For the text-containing cell, return its midpoint in (x, y) coordinate format. 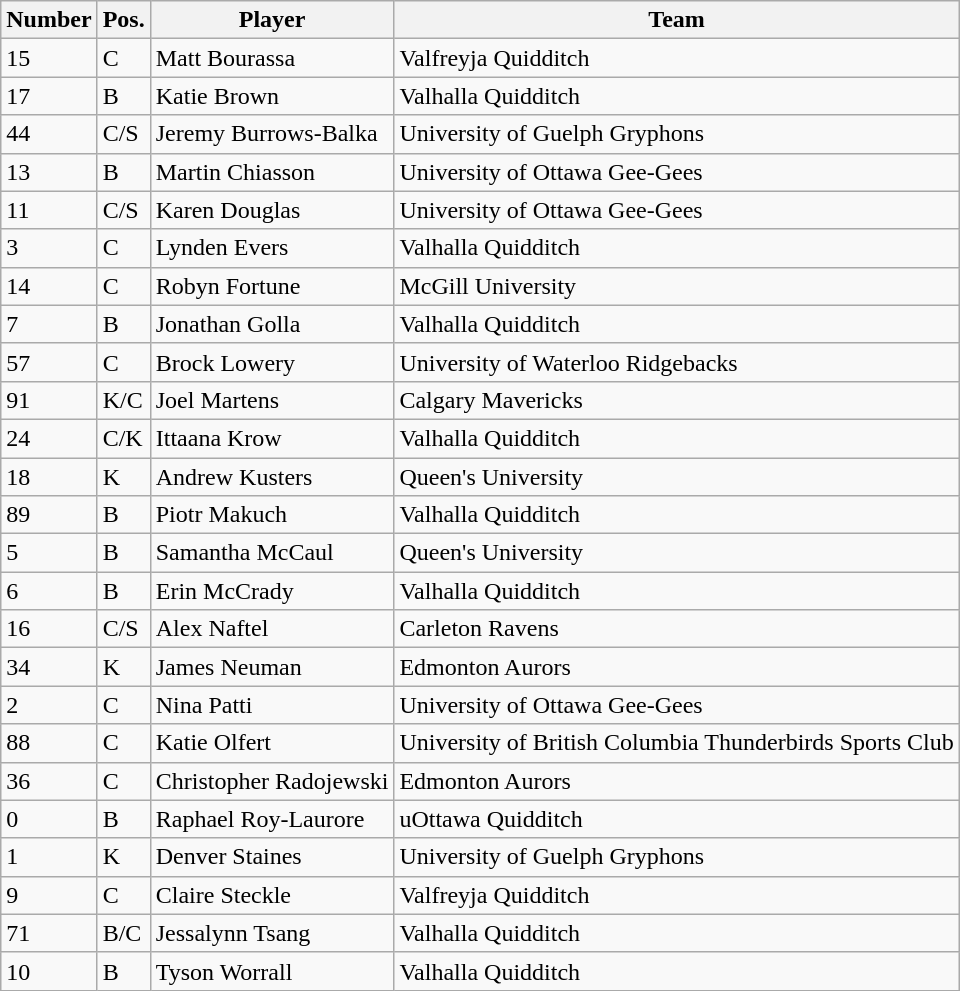
Claire Steckle (272, 895)
Tyson Worrall (272, 971)
James Neuman (272, 667)
Matt Bourassa (272, 58)
11 (49, 210)
14 (49, 286)
Samantha McCaul (272, 553)
Alex Naftel (272, 629)
44 (49, 134)
71 (49, 933)
Player (272, 20)
Number (49, 20)
B/C (124, 933)
Christopher Radojewski (272, 781)
Raphael Roy-Laurore (272, 819)
5 (49, 553)
Jeremy Burrows-Balka (272, 134)
3 (49, 248)
24 (49, 438)
McGill University (676, 286)
16 (49, 629)
University of Waterloo Ridgebacks (676, 362)
Denver Staines (272, 857)
2 (49, 705)
34 (49, 667)
Katie Brown (272, 96)
88 (49, 743)
Carleton Ravens (676, 629)
15 (49, 58)
6 (49, 591)
0 (49, 819)
1 (49, 857)
Ittaana Krow (272, 438)
Brock Lowery (272, 362)
Karen Douglas (272, 210)
K/C (124, 400)
13 (49, 172)
57 (49, 362)
89 (49, 515)
Calgary Mavericks (676, 400)
uOttawa Quidditch (676, 819)
Piotr Makuch (272, 515)
10 (49, 971)
Jessalynn Tsang (272, 933)
University of British Columbia Thunderbirds Sports Club (676, 743)
9 (49, 895)
Lynden Evers (272, 248)
Joel Martens (272, 400)
Nina Patti (272, 705)
Katie Olfert (272, 743)
C/K (124, 438)
Erin McCrady (272, 591)
36 (49, 781)
17 (49, 96)
Team (676, 20)
Jonathan Golla (272, 324)
Pos. (124, 20)
Andrew Kusters (272, 477)
18 (49, 477)
Robyn Fortune (272, 286)
7 (49, 324)
Martin Chiasson (272, 172)
91 (49, 400)
